Identify which cell holds the provided text, then report its (x, y) central coordinate. 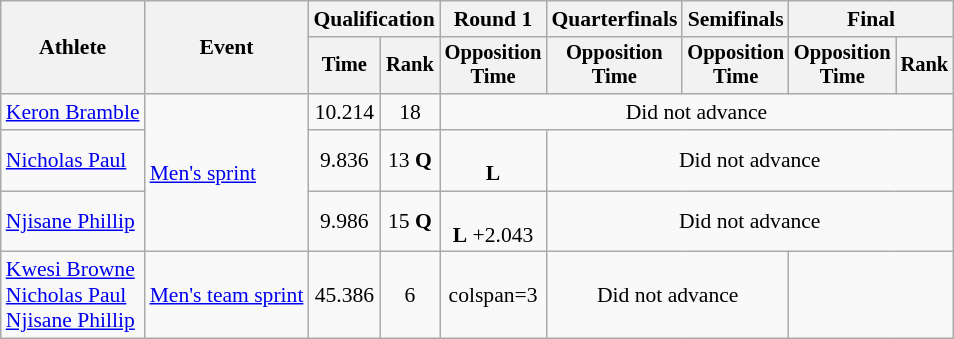
Qualification (374, 19)
Men's team sprint (227, 296)
Njisane Phillip (73, 222)
Final (871, 19)
45.386 (344, 296)
Keron Bramble (73, 112)
13 Q (410, 160)
Athlete (73, 48)
L +2.043 (494, 222)
Quarterfinals (614, 19)
18 (410, 112)
Nicholas Paul (73, 160)
Event (227, 48)
15 Q (410, 222)
L (494, 160)
Semifinals (736, 19)
Round 1 (494, 19)
10.214 (344, 112)
6 (410, 296)
9.836 (344, 160)
Men's sprint (227, 173)
Time (344, 66)
9.986 (344, 222)
Kwesi BrowneNicholas PaulNjisane Phillip (73, 296)
colspan=3 (494, 296)
